Extract the (X, Y) coordinate from the center of the cell holding the provided text.  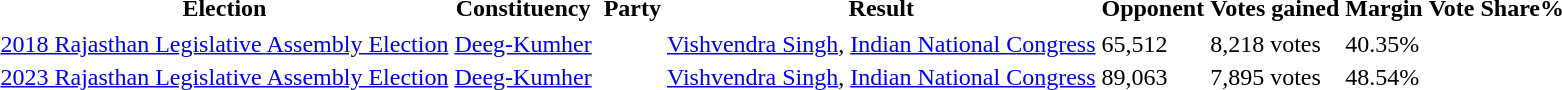
Vishvendra Singh, Indian National Congress (881, 44)
8,218 votes (1275, 44)
65,512 (1153, 44)
40.35% (1384, 44)
Deeg-Kumher (523, 44)
